From the cell containing the given text, extract its center point as (X, Y) coordinate. 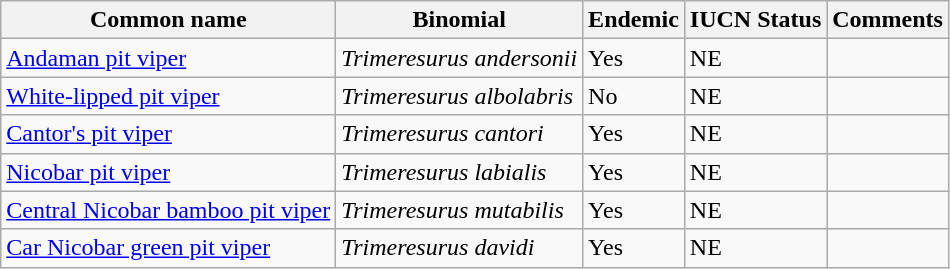
Cantor's pit viper (168, 134)
Nicobar pit viper (168, 172)
White-lipped pit viper (168, 96)
Trimeresurus mutabilis (460, 210)
Comments (888, 20)
Endemic (634, 20)
Andaman pit viper (168, 58)
Central Nicobar bamboo pit viper (168, 210)
No (634, 96)
Trimeresurus andersonii (460, 58)
Trimeresurus cantori (460, 134)
Car Nicobar green pit viper (168, 248)
Trimeresurus labialis (460, 172)
Common name (168, 20)
Trimeresurus albolabris (460, 96)
Trimeresurus davidi (460, 248)
Binomial (460, 20)
IUCN Status (755, 20)
